Return the (X, Y) coordinate for the center point of the cell that contains the specified text.  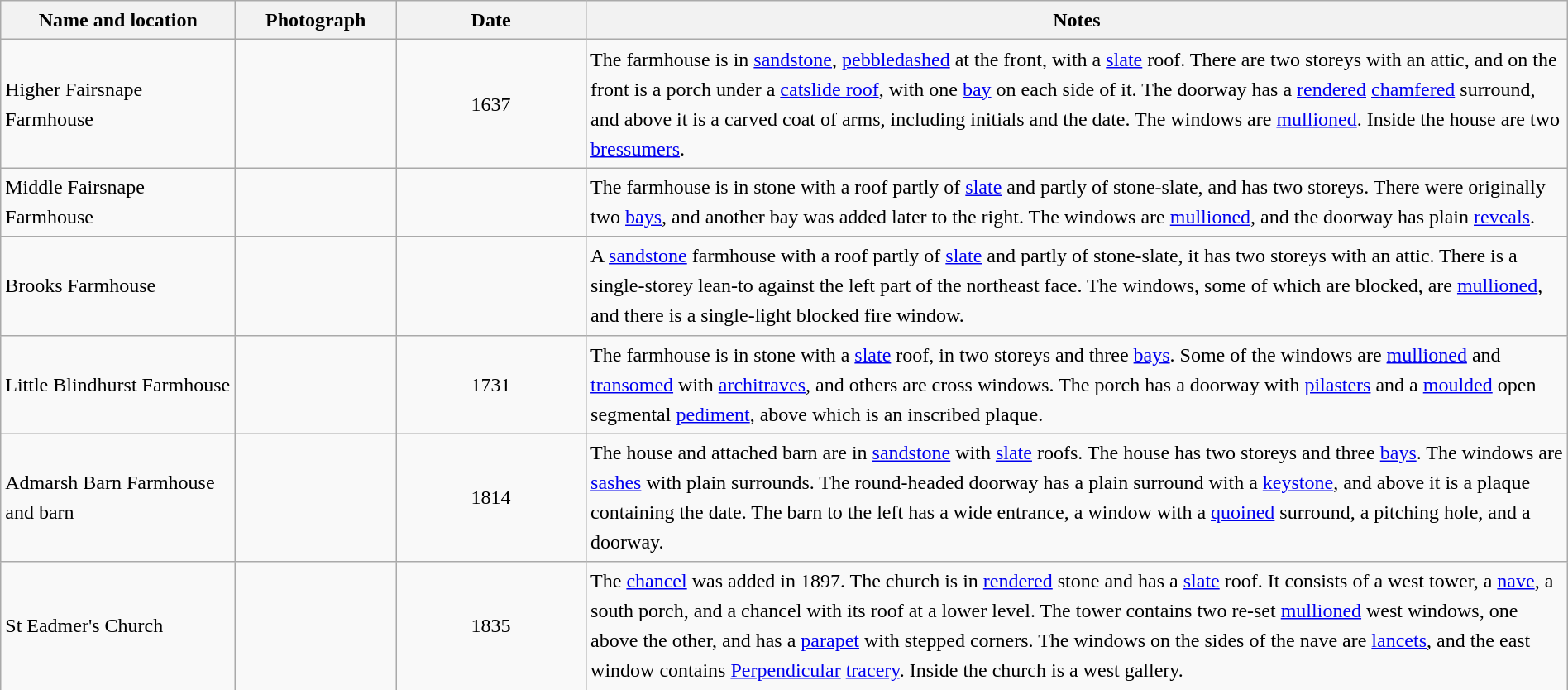
Higher Fairsnape Farmhouse (118, 104)
Middle Fairsnape Farmhouse (118, 202)
Little Blindhurst Farmhouse (118, 384)
Notes (1077, 20)
Brooks Farmhouse (118, 286)
1637 (491, 104)
Date (491, 20)
Photograph (316, 20)
St Eadmer's Church (118, 625)
Admarsh Barn Farmhouse and barn (118, 498)
1835 (491, 625)
1731 (491, 384)
Name and location (118, 20)
1814 (491, 498)
